Return [x, y] of the center of cell containing provided text 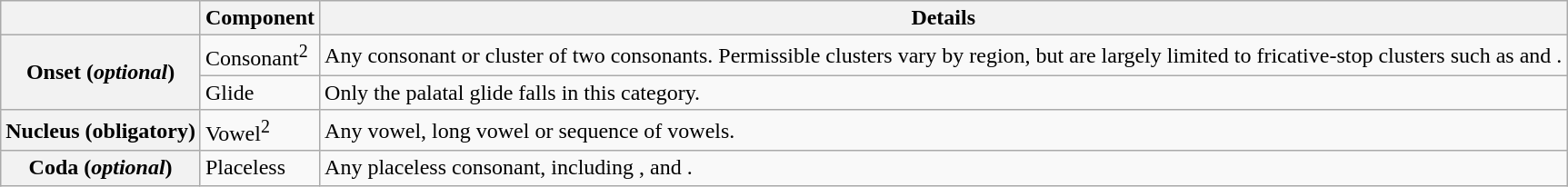
Placeless [260, 168]
Only the palatal glide falls in this category. [944, 93]
Consonant2 [260, 56]
Component [260, 18]
Onset (optional) [101, 73]
Details [944, 18]
Nucleus (obligatory) [101, 131]
Vowel2 [260, 131]
Any consonant or cluster of two consonants. Permissible clusters vary by region, but are largely limited to fricative-stop clusters such as and . [944, 56]
Coda (optional) [101, 168]
Any placeless consonant, including , and . [944, 168]
Any vowel, long vowel or sequence of vowels. [944, 131]
Glide [260, 93]
